Search for the cell housing the specified text and yield its (x, y) center coordinate. 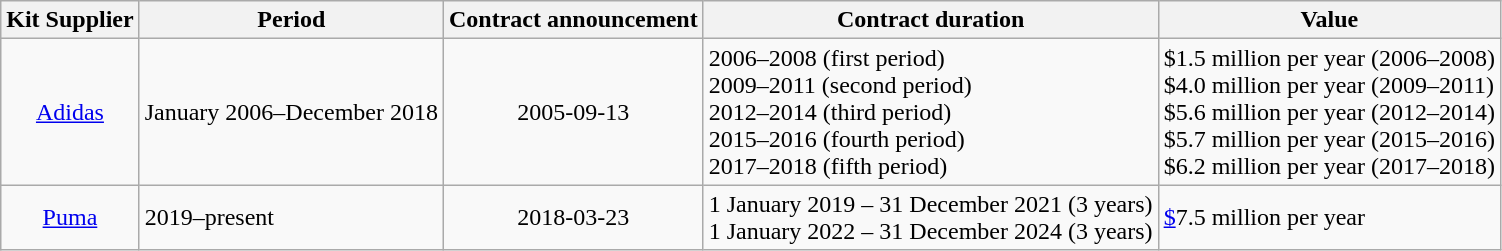
1 January 2019 – 31 December 2021 (3 years)1 January 2022 – 31 December 2024 (3 years) (930, 218)
January 2006–December 2018 (291, 112)
Value (1329, 20)
2006–2008 (first period)2009–2011 (second period)2012–2014 (third period)2015–2016 (fourth period)2017–2018 (fifth period) (930, 112)
Puma (70, 218)
2019–present (291, 218)
$7.5 million per year (1329, 218)
Kit Supplier (70, 20)
Contract announcement (573, 20)
2018-03-23 (573, 218)
Contract duration (930, 20)
Period (291, 20)
2005-09-13 (573, 112)
Adidas (70, 112)
